Locate the cell with the specified text and output its [x, y] center coordinate. 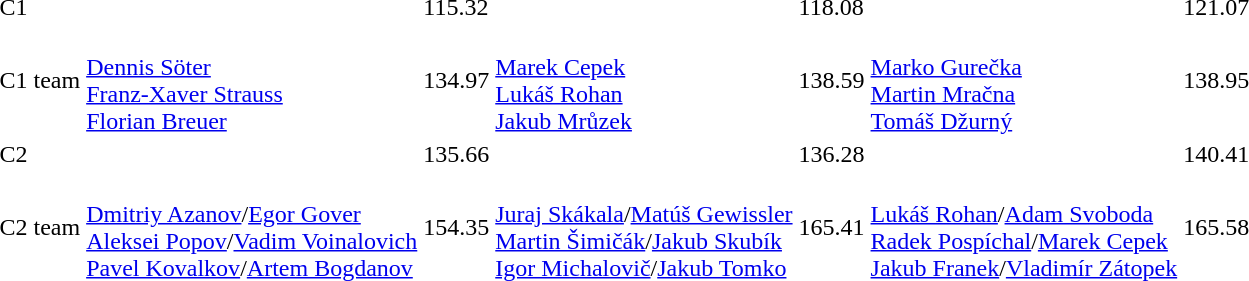
Marek CepekLukáš RohanJakub Mrůzek [644, 80]
136.28 [832, 154]
134.97 [456, 80]
Dennis SöterFranz-Xaver StraussFlorian Breuer [252, 80]
Marko GurečkaMartin MračnaTomáš Džurný [1024, 80]
135.66 [456, 154]
138.59 [832, 80]
